From the cell containing the given text, extract its center point as [x, y] coordinate. 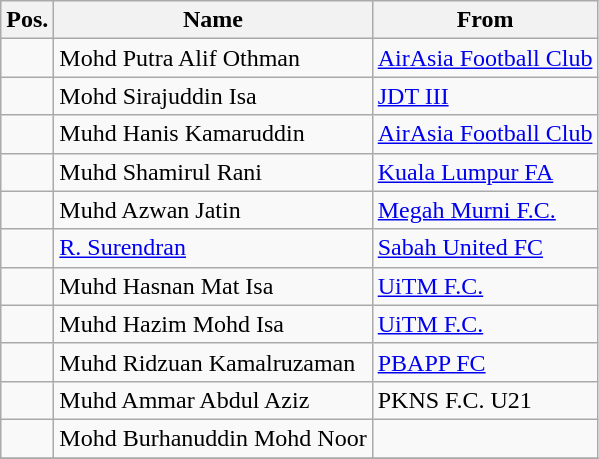
Sabah United FC [485, 248]
R. Surendran [213, 248]
Mohd Burhanuddin Mohd Noor [213, 438]
PKNS F.C. U21 [485, 400]
Muhd Azwan Jatin [213, 210]
Mohd Putra Alif Othman [213, 58]
Muhd Hanis Kamaruddin [213, 134]
Muhd Ridzuan Kamalruzaman [213, 362]
Kuala Lumpur FA [485, 172]
Mohd Sirajuddin Isa [213, 96]
PBAPP FC [485, 362]
Muhd Hasnan Mat Isa [213, 286]
Name [213, 20]
Muhd Hazim Mohd Isa [213, 324]
Muhd Ammar Abdul Aziz [213, 400]
From [485, 20]
Muhd Shamirul Rani [213, 172]
JDT III [485, 96]
Pos. [28, 20]
Megah Murni F.C. [485, 210]
